Output the (x, y) coordinate of the center of the cell containing the given text.  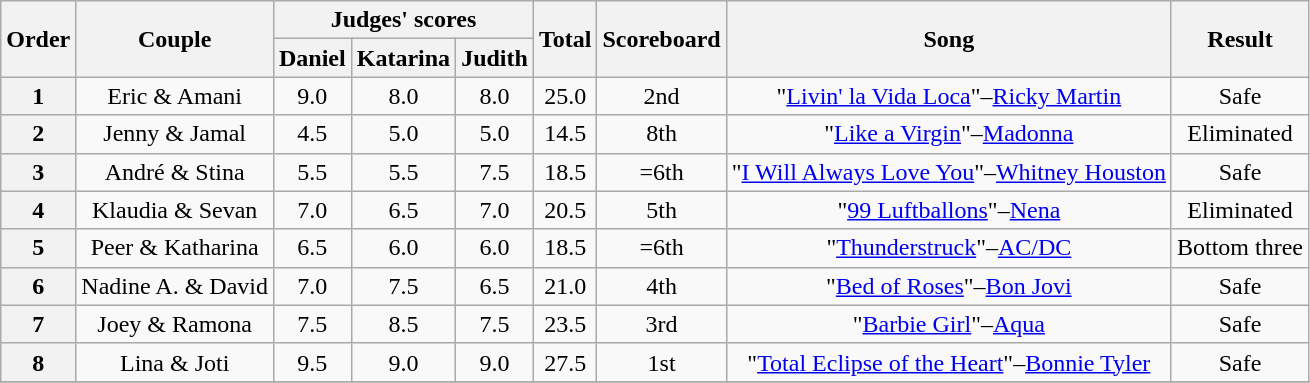
Klaudia & Sevan (175, 210)
"Total Eclipse of the Heart"–Bonnie Tyler (948, 362)
Couple (175, 39)
Judges' scores (403, 20)
5 (38, 248)
8.5 (403, 324)
Eric & Amani (175, 96)
8 (38, 362)
Judith (495, 58)
4th (662, 286)
"99 Luftballons"–Nena (948, 210)
Total (565, 39)
Katarina (403, 58)
André & Stina (175, 172)
"Thunderstruck"–AC/DC (948, 248)
4 (38, 210)
"Bed of Roses"–Bon Jovi (948, 286)
25.0 (565, 96)
3rd (662, 324)
2nd (662, 96)
9.5 (312, 362)
Peer & Katharina (175, 248)
3 (38, 172)
Joey & Ramona (175, 324)
"I Will Always Love You"–Whitney Houston (948, 172)
Scoreboard (662, 39)
14.5 (565, 134)
1st (662, 362)
27.5 (565, 362)
Song (948, 39)
4.5 (312, 134)
8th (662, 134)
1 (38, 96)
Jenny & Jamal (175, 134)
"Barbie Girl"–Aqua (948, 324)
21.0 (565, 286)
Bottom three (1240, 248)
"Like a Virgin"–Madonna (948, 134)
6 (38, 286)
Result (1240, 39)
5th (662, 210)
Lina & Joti (175, 362)
Nadine A. & David (175, 286)
7 (38, 324)
20.5 (565, 210)
Order (38, 39)
"Livin' la Vida Loca"–Ricky Martin (948, 96)
23.5 (565, 324)
2 (38, 134)
Daniel (312, 58)
